Determine the (X, Y) coordinate at the center of the cell enclosing the given text.  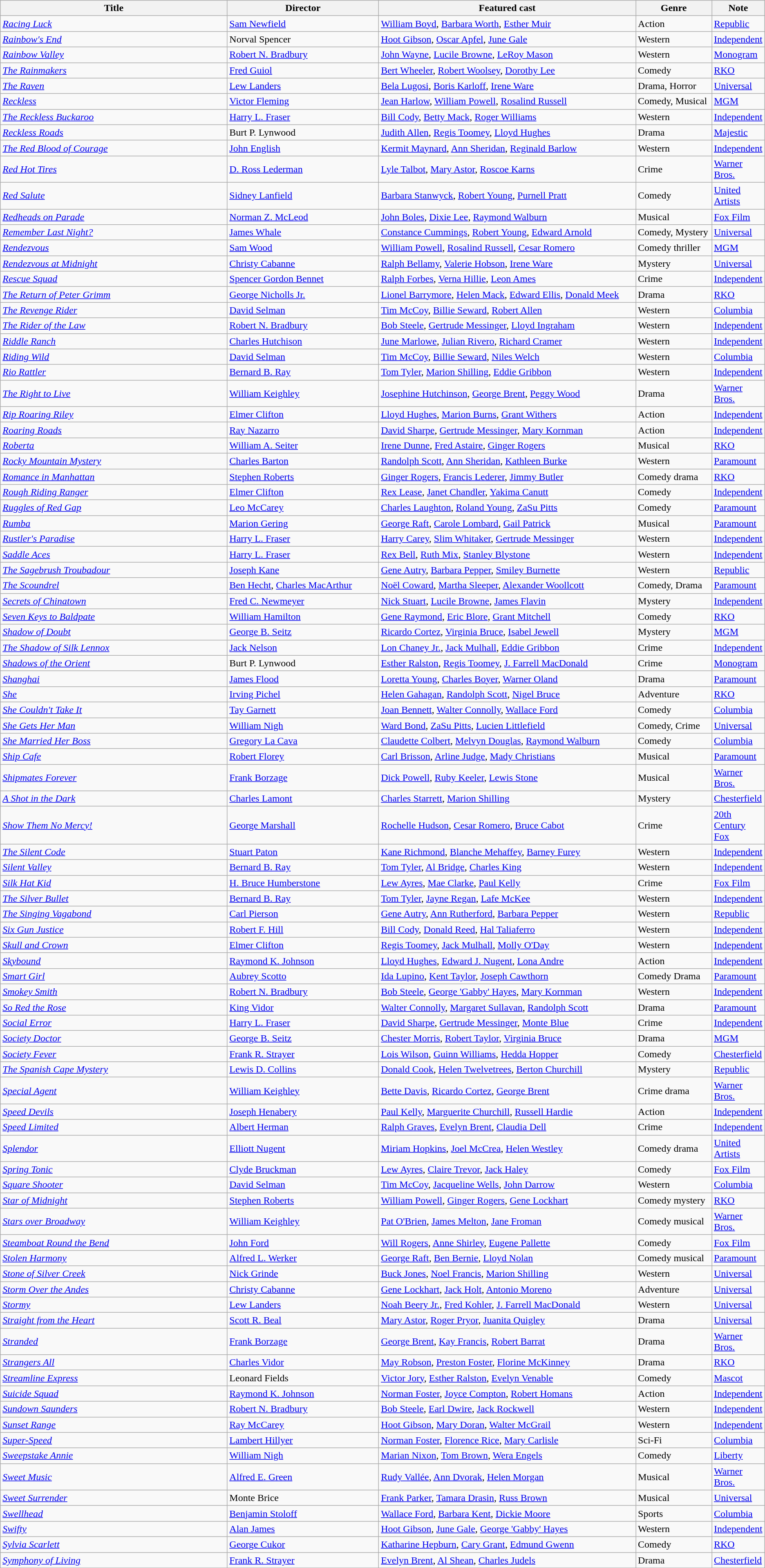
Bela Lugosi, Boris Karloff, Irene Ware (508, 86)
Tom Tyler, Jayne Regan, Lafe McKee (508, 898)
Spencer Gordon Bennet (303, 279)
Victor Fleming (303, 101)
Marion Gering (303, 523)
Comedy, Drama (674, 585)
Square Shooter (114, 1185)
The Silver Bullet (114, 898)
Saddle Aces (114, 554)
Esther Ralston, Regis Toomey, J. Farrell MacDonald (508, 663)
Drama, Horror (674, 86)
Racing Luck (114, 24)
Spring Tonic (114, 1169)
The Reckless Buckaroo (114, 117)
Tom Tyler, Al Bridge, Charles King (508, 867)
The Scoundrel (114, 585)
Gene Autry, Ann Rutherford, Barbara Pepper (508, 914)
William Boyd, Barbara Worth, Esther Muir (508, 24)
Sylvia Scarlett (114, 1544)
Silent Valley (114, 867)
Robert Florey (303, 757)
Rendezvous (114, 248)
The Silent Code (114, 852)
Sundown Saunders (114, 1409)
The Rainmakers (114, 70)
Lloyd Hughes, Edward J. Nugent, Lona Andre (508, 960)
She Gets Her Man (114, 725)
George Cukor (303, 1544)
Evelyn Brent, Al Shean, Charles Judels (508, 1560)
Pat O'Brien, James Melton, Jane Froman (508, 1222)
Mary Astor, Roger Pryor, Juanita Quigley (508, 1320)
Jack Nelson (303, 648)
Barbara Stanwyck, Robert Young, Purnell Pratt (508, 195)
Gregory La Cava (303, 741)
Suicide Squad (114, 1394)
Rendezvous at Midnight (114, 264)
Joseph Henabery (303, 1112)
Chester Morris, Robert Taylor, Virginia Bruce (508, 1039)
Skull and Crown (114, 945)
Mascot (738, 1378)
Majestic (738, 132)
Sweet Music (114, 1476)
Riddle Ranch (114, 341)
Featured cast (508, 8)
Rocky Mountain Mystery (114, 461)
Alfred L. Werker (303, 1258)
Riding Wild (114, 357)
Norman Foster, Joyce Compton, Robert Homans (508, 1394)
Title (114, 8)
Lyle Talbot, Mary Astor, Roscoe Karns (508, 169)
The Revenge Rider (114, 310)
William Hamilton (303, 616)
Rio Rattler (114, 372)
Lon Chaney Jr., Jack Mulhall, Eddie Gribbon (508, 648)
Roberta (114, 445)
William Powell, Ginger Rogers, Gene Lockhart (508, 1200)
Marian Nixon, Tom Brown, Wera Engels (508, 1456)
George Raft, Carole Lombard, Gail Patrick (508, 523)
Lew Ayres, Mae Clarke, Paul Kelly (508, 883)
Tim McCoy, Billie Seward, Robert Allen (508, 310)
Charles Vidor (303, 1363)
Tim McCoy, Billie Seward, Niles Welch (508, 357)
Hoot Gibson, Mary Doran, Walter McGrail (508, 1425)
Special Agent (114, 1091)
Stars over Broadway (114, 1222)
Bob Steele, Gertrude Messinger, Lloyd Ingraham (508, 326)
Lewis D. Collins (303, 1070)
Rochelle Hudson, Cesar Romero, Bruce Cabot (508, 825)
Nick Stuart, Lucile Browne, James Flavin (508, 601)
Gene Lockhart, Jack Holt, Antonio Moreno (508, 1289)
Comedy thriller (674, 248)
Claudette Colbert, Melvyn Douglas, Raymond Walburn (508, 741)
Swifty (114, 1529)
May Robson, Preston Foster, Florine McKinney (508, 1363)
Harry Carey, Slim Whitaker, Gertrude Messinger (508, 539)
Rescue Squad (114, 279)
Romance in Manhattan (114, 477)
Streamline Express (114, 1378)
James Flood (303, 679)
Jean Harlow, William Powell, Rosalind Russell (508, 101)
Ginger Rogers, Francis Lederer, Jimmy Butler (508, 477)
Rex Lease, Janet Chandler, Yakima Canutt (508, 492)
Director (303, 8)
Splendor (114, 1148)
Loretta Young, Charles Boyer, Warner Oland (508, 679)
Ship Cafe (114, 757)
Ruggles of Red Gap (114, 508)
Reckless (114, 101)
Smart Girl (114, 976)
George Marshall (303, 825)
Frank Parker, Tamara Drasin, Russ Brown (508, 1498)
Silk Hat Kid (114, 883)
Six Gun Justice (114, 929)
Crime drama (674, 1091)
Sweepstake Annie (114, 1456)
Elliott Nugent (303, 1148)
Irene Dunne, Fred Astaire, Ginger Rogers (508, 445)
Rex Bell, Ruth Mix, Stanley Blystone (508, 554)
Leonard Fields (303, 1378)
Steamboat Round the Bend (114, 1242)
Will Rogers, Anne Shirley, Eugene Pallette (508, 1242)
Carl Pierson (303, 914)
Albert Herman (303, 1127)
Kermit Maynard, Ann Sheridan, Reginald Barlow (508, 148)
Charles Lamont (303, 799)
Swellhead (114, 1513)
Helen Gahagan, Randolph Scott, Nigel Bruce (508, 694)
Rudy Vallée, Ann Dvorak, Helen Morgan (508, 1476)
William A. Seiter (303, 445)
Carl Brisson, Arline Judge, Mady Christians (508, 757)
Ward Bond, ZaSu Pitts, Lucien Littlefield (508, 725)
Rainbow Valley (114, 55)
Speed Devils (114, 1112)
Stormy (114, 1305)
Robert F. Hill (303, 929)
Comedy, Crime (674, 725)
Comedy Drama (674, 976)
Ray Nazarro (303, 430)
Sweet Surrender (114, 1498)
Walter Connolly, Margaret Sullavan, Randolph Scott (508, 1007)
Stone of Silver Creek (114, 1273)
Charles Barton (303, 461)
June Marlowe, Julian Rivero, Richard Cramer (508, 341)
She (114, 694)
Sports (674, 1513)
Lloyd Hughes, Marion Burns, Grant Withers (508, 414)
Smokey Smith (114, 992)
Judith Allen, Regis Toomey, Lloyd Hughes (508, 132)
Clyde Bruckman (303, 1169)
She Married Her Boss (114, 741)
George Raft, Ben Bernie, Lloyd Nolan (508, 1258)
Noël Coward, Martha Sleeper, Alexander Woollcott (508, 585)
Sam Wood (303, 248)
Katharine Hepburn, Cary Grant, Edmund Gwenn (508, 1544)
Norman Foster, Florence Rice, Mary Carlisle (508, 1440)
Bette Davis, Ricardo Cortez, George Brent (508, 1091)
Stolen Harmony (114, 1258)
George Nicholls Jr. (303, 295)
The Sagebrush Troubadour (114, 570)
Kane Richmond, Blanche Mehaffey, Barney Furey (508, 852)
Star of Midnight (114, 1200)
Comedy mystery (674, 1200)
Note (738, 8)
Bill Cody, Betty Mack, Roger Williams (508, 117)
Ben Hecht, Charles MacArthur (303, 585)
Bob Steele, Earl Dwire, Jack Rockwell (508, 1409)
Speed Limited (114, 1127)
Remember Last Night? (114, 232)
Ralph Bellamy, Valerie Hobson, Irene Ware (508, 264)
Rip Roaring Riley (114, 414)
Randolph Scott, Ann Sheridan, Kathleen Burke (508, 461)
Storm Over the Andes (114, 1289)
Social Error (114, 1023)
Shipmates Forever (114, 778)
George Brent, Kay Francis, Robert Barrat (508, 1342)
Liberty (738, 1456)
Sci-Fi (674, 1440)
Irving Pichel (303, 694)
Charles Starrett, Marion Shilling (508, 799)
Skybound (114, 960)
She Couldn't Take It (114, 710)
Straight from the Heart (114, 1320)
Reckless Roads (114, 132)
Charles Hutchison (303, 341)
Nick Grinde (303, 1273)
Fred Guiol (303, 70)
The Shadow of Silk Lennox (114, 648)
The Singing Vagabond (114, 914)
John Boles, Dixie Lee, Raymond Walburn (508, 217)
David Sharpe, Gertrude Messinger, Mary Kornman (508, 430)
James Whale (303, 232)
The Rider of the Law (114, 326)
Shadows of the Orient (114, 663)
H. Bruce Humberstone (303, 883)
Red Salute (114, 195)
Bob Steele, George 'Gabby' Hayes, Mary Kornman (508, 992)
Stuart Paton (303, 852)
Comedy, Mystery (674, 232)
John Wayne, Lucile Browne, LeRoy Mason (508, 55)
Rough Riding Ranger (114, 492)
Seven Keys to Baldpate (114, 616)
Joan Bennett, Walter Connolly, Wallace Ford (508, 710)
Hoot Gibson, Oscar Apfel, June Gale (508, 39)
Regis Toomey, Jack Mulhall, Molly O'Day (508, 945)
Rainbow's End (114, 39)
Sunset Range (114, 1425)
Victor Jory, Esther Ralston, Evelyn Venable (508, 1378)
So Red the Rose (114, 1007)
Genre (674, 8)
Symphony of Living (114, 1560)
Stranded (114, 1342)
Secrets of Chinatown (114, 601)
D. Ross Lederman (303, 169)
Tay Garnett (303, 710)
Super-Speed (114, 1440)
Lionel Barrymore, Helen Mack, Edward Ellis, Donald Meek (508, 295)
Lambert Hillyer (303, 1440)
Alan James (303, 1529)
John Ford (303, 1242)
Sam Newfield (303, 24)
Ricardo Cortez, Virginia Bruce, Isabel Jewell (508, 632)
David Sharpe, Gertrude Messinger, Monte Blue (508, 1023)
John English (303, 148)
Buck Jones, Noel Francis, Marion Shilling (508, 1273)
Bert Wheeler, Robert Woolsey, Dorothy Lee (508, 70)
Bill Cody, Donald Reed, Hal Taliaferro (508, 929)
Rustler's Paradise (114, 539)
Society Fever (114, 1054)
A Shot in the Dark (114, 799)
Noah Beery Jr., Fred Kohler, J. Farrell MacDonald (508, 1305)
Josephine Hutchinson, George Brent, Peggy Wood (508, 393)
Gene Raymond, Eric Blore, Grant Mitchell (508, 616)
Joseph Kane (303, 570)
Norman Z. McLeod (303, 217)
Tom Tyler, Marion Shilling, Eddie Gribbon (508, 372)
Roaring Roads (114, 430)
Gene Autry, Barbara Pepper, Smiley Burnette (508, 570)
Fred C. Newmeyer (303, 601)
Miriam Hopkins, Joel McCrea, Helen Westley (508, 1148)
The Red Blood of Courage (114, 148)
Strangers All (114, 1363)
Comedy, Musical (674, 101)
The Right to Live (114, 393)
Ralph Forbes, Verna Hillie, Leon Ames (508, 279)
Alfred E. Green (303, 1476)
The Return of Peter Grimm (114, 295)
Scott R. Beal (303, 1320)
20th Century Fox (738, 825)
Shanghai (114, 679)
Constance Cummings, Robert Young, Edward Arnold (508, 232)
King Vidor (303, 1007)
Charles Laughton, Roland Young, ZaSu Pitts (508, 508)
Monte Brice (303, 1498)
Hoot Gibson, June Gale, George 'Gabby' Hayes (508, 1529)
Aubrey Scotto (303, 976)
Lew Ayres, Claire Trevor, Jack Haley (508, 1169)
Ida Lupino, Kent Taylor, Joseph Cawthorn (508, 976)
Norval Spencer (303, 39)
Lois Wilson, Guinn Williams, Hedda Hopper (508, 1054)
The Spanish Cape Mystery (114, 1070)
Show Them No Mercy! (114, 825)
Paul Kelly, Marguerite Churchill, Russell Hardie (508, 1112)
Benjamin Stoloff (303, 1513)
Leo McCarey (303, 508)
William Powell, Rosalind Russell, Cesar Romero (508, 248)
Redheads on Parade (114, 217)
The Raven (114, 86)
Dick Powell, Ruby Keeler, Lewis Stone (508, 778)
Tim McCoy, Jacqueline Wells, John Darrow (508, 1185)
Society Doctor (114, 1039)
Red Hot Tires (114, 169)
Sidney Lanfield (303, 195)
Shadow of Doubt (114, 632)
Wallace Ford, Barbara Kent, Dickie Moore (508, 1513)
Donald Cook, Helen Twelvetrees, Berton Churchill (508, 1070)
Rumba (114, 523)
Ray McCarey (303, 1425)
Ralph Graves, Evelyn Brent, Claudia Dell (508, 1127)
